Detect which cell encompasses the target text, then output its (X, Y) center coordinate. 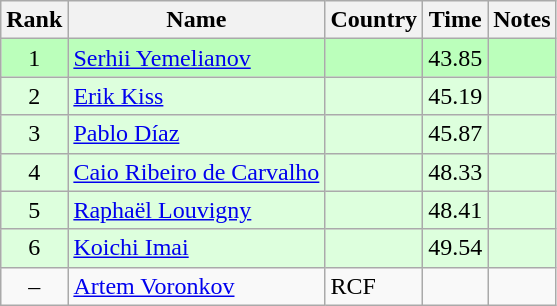
Caio Ribeiro de Carvalho (196, 172)
3 (34, 134)
43.85 (456, 58)
Artem Voronkov (196, 286)
Time (456, 20)
45.87 (456, 134)
Raphaël Louvigny (196, 210)
Name (196, 20)
Country (374, 20)
48.41 (456, 210)
Koichi Imai (196, 248)
2 (34, 96)
RCF (374, 286)
Serhii Yemelianov (196, 58)
4 (34, 172)
Rank (34, 20)
Erik Kiss (196, 96)
5 (34, 210)
48.33 (456, 172)
Pablo Díaz (196, 134)
49.54 (456, 248)
6 (34, 248)
Notes (522, 20)
45.19 (456, 96)
1 (34, 58)
– (34, 286)
